For the text-containing cell, return its midpoint in (X, Y) coordinate format. 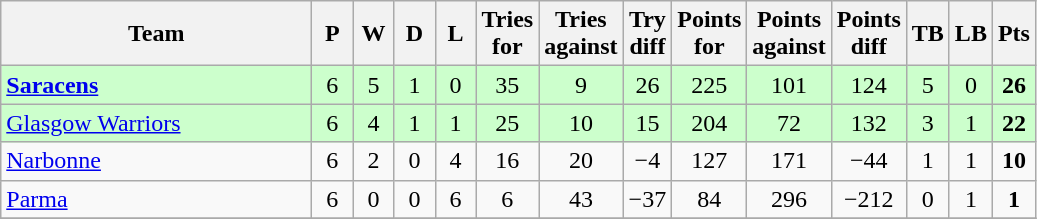
3 (928, 123)
35 (508, 85)
22 (1014, 123)
LB (970, 34)
Glasgow Warriors (156, 123)
296 (789, 199)
2 (374, 161)
Points against (789, 34)
101 (789, 85)
Points for (710, 34)
Points diff (868, 34)
132 (868, 123)
15 (648, 123)
72 (789, 123)
127 (710, 161)
84 (710, 199)
20 (581, 161)
P (332, 34)
W (374, 34)
9 (581, 85)
−37 (648, 199)
Pts (1014, 34)
Tries for (508, 34)
D (414, 34)
Tries against (581, 34)
225 (710, 85)
16 (508, 161)
43 (581, 199)
−212 (868, 199)
25 (508, 123)
L (456, 34)
TB (928, 34)
−4 (648, 161)
Parma (156, 199)
Saracens (156, 85)
171 (789, 161)
124 (868, 85)
Team (156, 34)
−44 (868, 161)
Try diff (648, 34)
Narbonne (156, 161)
204 (710, 123)
